Locate the cell with the specified text and output its [x, y] center coordinate. 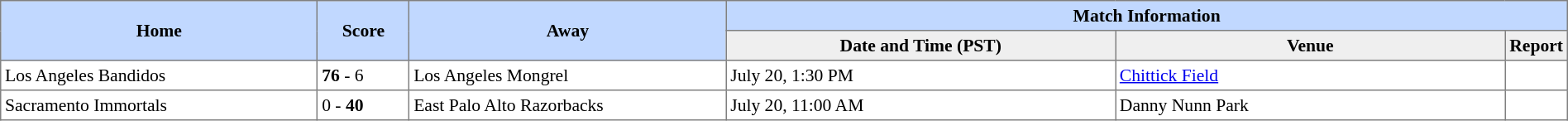
Home [159, 31]
Los Angeles Mongrel [567, 75]
July 20, 1:30 PM [921, 75]
Chittick Field [1310, 75]
Sacramento Immortals [159, 105]
Date and Time (PST) [921, 46]
76 - 6 [364, 75]
July 20, 11:00 AM [921, 105]
Report [1537, 46]
Away [567, 31]
Danny Nunn Park [1310, 105]
Venue [1310, 46]
Match Information [1146, 16]
East Palo Alto Razorbacks [567, 105]
Los Angeles Bandidos [159, 75]
Score [364, 31]
0 - 40 [364, 105]
